Locate the cell with the specified text and output its [X, Y] center coordinate. 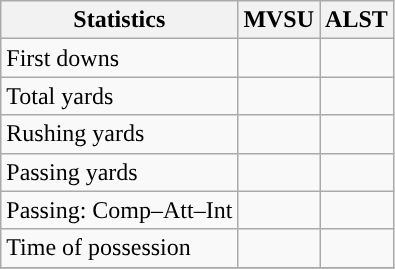
Passing yards [120, 172]
MVSU [279, 20]
Time of possession [120, 248]
Passing: Comp–Att–Int [120, 210]
Statistics [120, 20]
First downs [120, 58]
Total yards [120, 96]
Rushing yards [120, 134]
ALST [357, 20]
